Determine the (X, Y) coordinate at the center of the cell enclosing the given text.  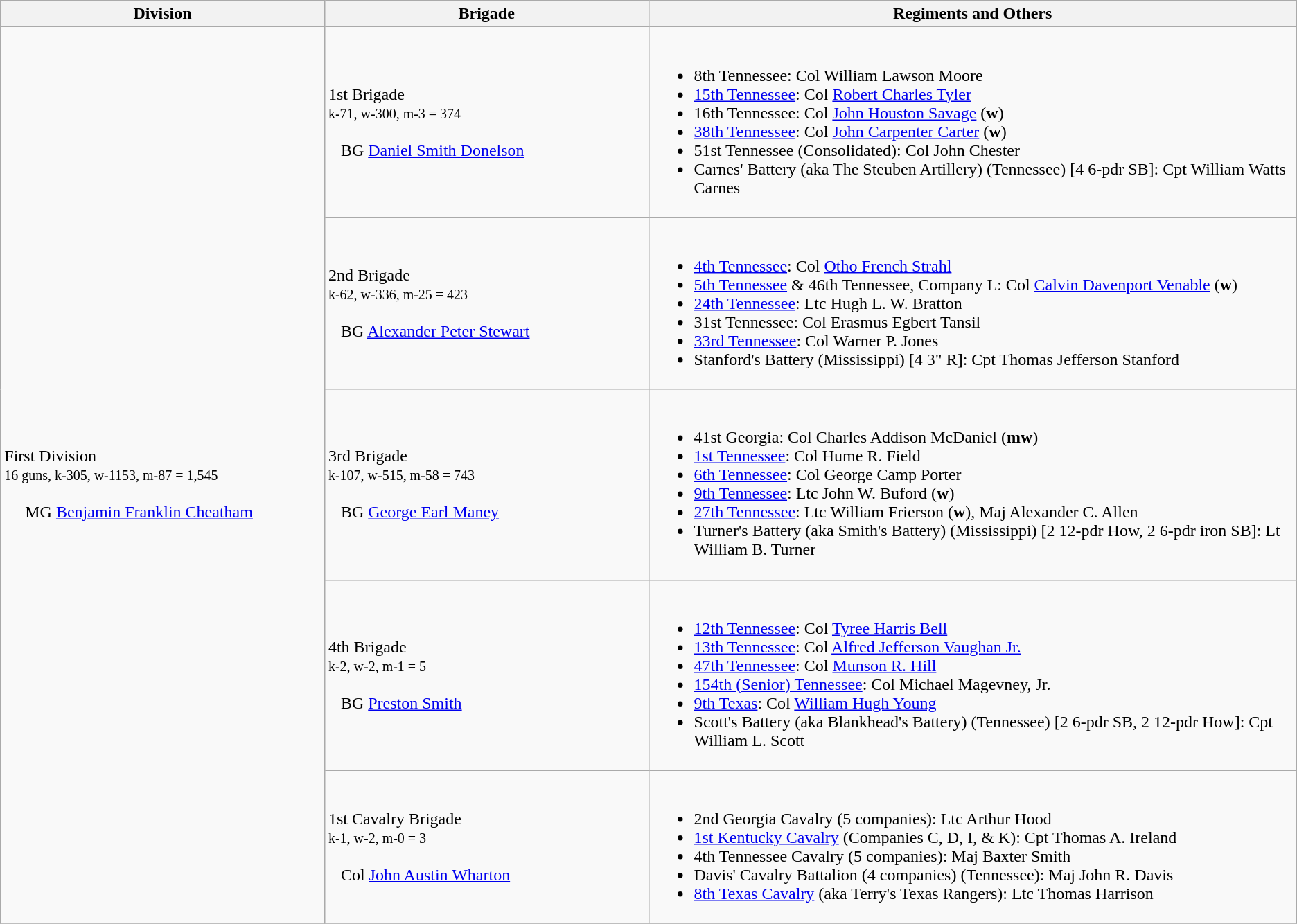
4th Brigadek-2, w-2, m-1 = 5 BG Preston Smith (486, 675)
Brigade (486, 14)
2nd Brigadek-62, w-336, m-25 = 423 BG Alexander Peter Stewart (486, 303)
Regiments and Others (973, 14)
3rd Brigadek-107, w-515, m-58 = 743 BG George Earl Maney (486, 485)
Division (163, 14)
1st Brigadek-71, w-300, m-3 = 374 BG Daniel Smith Donelson (486, 122)
First Division16 guns, k-305, w-1153, m-87 = 1,545 MG Benjamin Franklin Cheatham (163, 475)
1st Cavalry Brigadek-1, w-2, m-0 = 3 Col John Austin Wharton (486, 846)
